Return [x, y] of the center of cell containing provided text 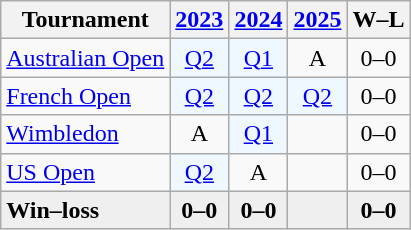
Wimbledon [86, 134]
2023 [200, 20]
Win–loss [86, 210]
Tournament [86, 20]
2025 [318, 20]
W–L [378, 20]
Australian Open [86, 58]
2024 [258, 20]
French Open [86, 96]
US Open [86, 172]
